Detect which cell encompasses the target text, then output its [X, Y] center coordinate. 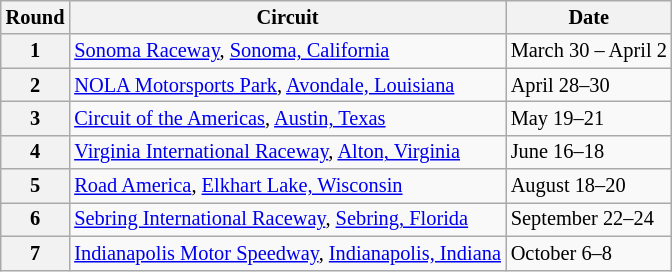
September 22–24 [589, 219]
NOLA Motorsports Park, Avondale, Louisiana [287, 85]
Virginia International Raceway, Alton, Virginia [287, 152]
May 19–21 [589, 118]
7 [36, 253]
August 18–20 [589, 186]
5 [36, 186]
Road America, Elkhart Lake, Wisconsin [287, 186]
3 [36, 118]
Sonoma Raceway, Sonoma, California [287, 51]
Date [589, 17]
June 16–18 [589, 152]
April 28–30 [589, 85]
Circuit of the Americas, Austin, Texas [287, 118]
4 [36, 152]
6 [36, 219]
1 [36, 51]
2 [36, 85]
Round [36, 17]
October 6–8 [589, 253]
March 30 – April 2 [589, 51]
Indianapolis Motor Speedway, Indianapolis, Indiana [287, 253]
Sebring International Raceway, Sebring, Florida [287, 219]
Circuit [287, 17]
